Search for the cell housing the specified text and yield its (x, y) center coordinate. 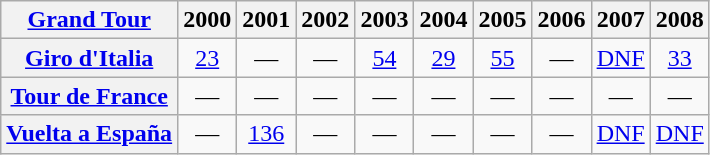
2004 (444, 20)
2008 (680, 20)
2006 (562, 20)
54 (384, 58)
136 (266, 134)
Tour de France (90, 96)
2000 (208, 20)
33 (680, 58)
2001 (266, 20)
29 (444, 58)
2007 (620, 20)
Giro d'Italia (90, 58)
Grand Tour (90, 20)
2005 (502, 20)
2002 (326, 20)
55 (502, 58)
Vuelta a España (90, 134)
23 (208, 58)
2003 (384, 20)
